Extract the [x, y] coordinate from the center of the cell holding the provided text.  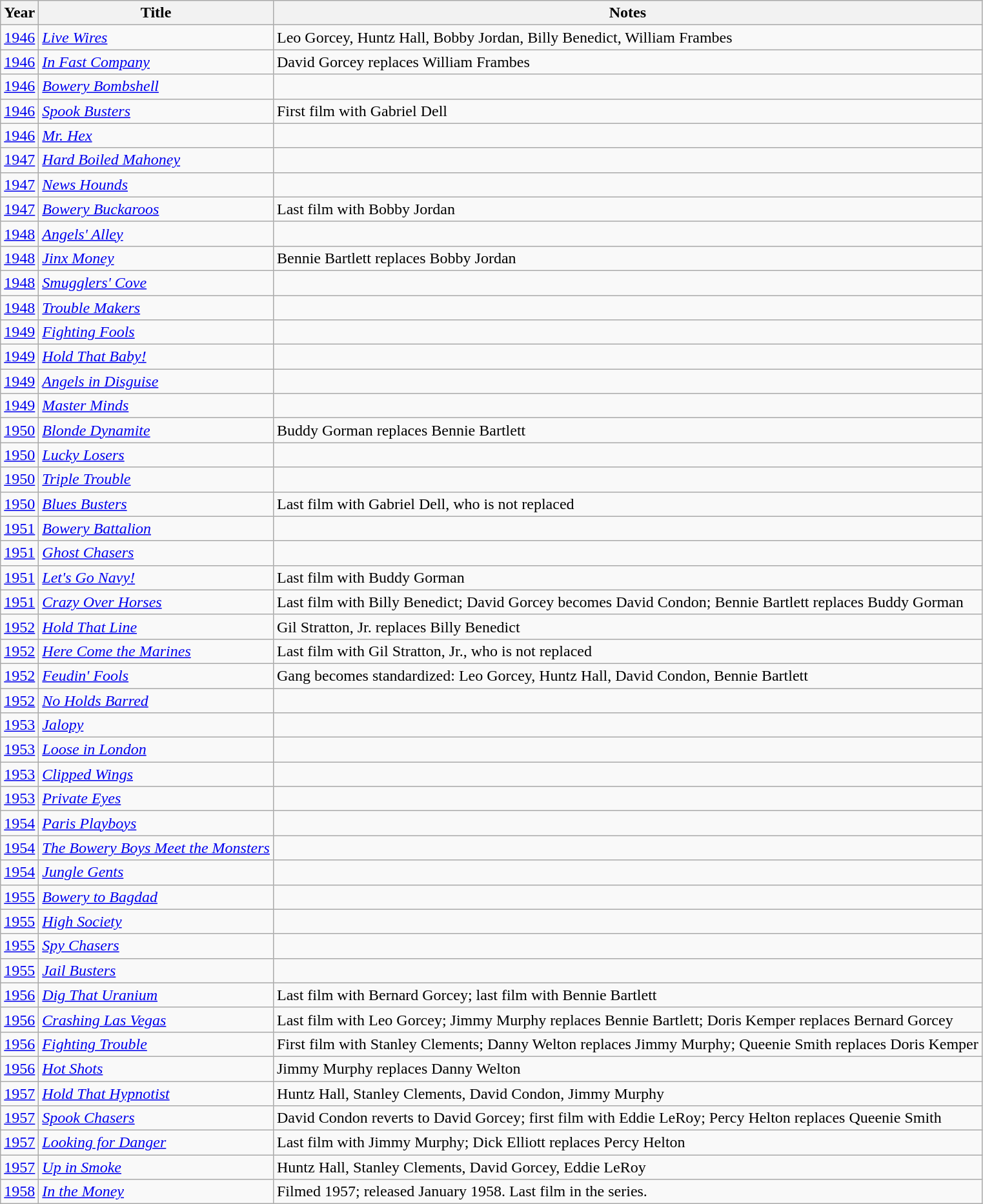
News Hounds [156, 185]
Notes [627, 13]
First film with Gabriel Dell [627, 111]
Jinx Money [156, 258]
Fighting Trouble [156, 1044]
Blues Busters [156, 504]
Buddy Gorman replaces Bennie Bartlett [627, 430]
Leo Gorcey, Huntz Hall, Bobby Jordan, Billy Benedict, William Frambes [627, 37]
Clipped Wings [156, 774]
Bowery to Bagdad [156, 897]
Title [156, 13]
Bennie Bartlett replaces Bobby Jordan [627, 258]
Hot Shots [156, 1069]
Jimmy Murphy replaces Danny Welton [627, 1069]
Angels in Disguise [156, 381]
Dig That Uranium [156, 995]
Spook Busters [156, 111]
Jungle Gents [156, 872]
Blonde Dynamite [156, 430]
David Condon reverts to David Gorcey; first film with Eddie LeRoy; Percy Helton replaces Queenie Smith [627, 1118]
Last film with Leo Gorcey; Jimmy Murphy replaces Bennie Bartlett; Doris Kemper replaces Bernard Gorcey [627, 1019]
In Fast Company [156, 62]
Huntz Hall, Stanley Clements, David Condon, Jimmy Murphy [627, 1094]
Smugglers' Cove [156, 283]
Feudin' Fools [156, 676]
Filmed 1957; released January 1958. Last film in the series. [627, 1192]
Spook Chasers [156, 1118]
Here Come the Marines [156, 651]
Up in Smoke [156, 1167]
Crazy Over Horses [156, 602]
Paris Playboys [156, 823]
In the Money [156, 1192]
Last film with Jimmy Murphy; Dick Elliott replaces Percy Helton [627, 1143]
Live Wires [156, 37]
Bowery Buckaroos [156, 209]
Master Minds [156, 406]
Lucky Losers [156, 455]
Loose in London [156, 750]
Last film with Bernard Gorcey; last film with Bennie Bartlett [627, 995]
First film with Stanley Clements; Danny Welton replaces Jimmy Murphy; Queenie Smith replaces Doris Kemper [627, 1044]
Bowery Bombshell [156, 86]
David Gorcey replaces William Frambes [627, 62]
Ghost Chasers [156, 553]
Year [19, 13]
Private Eyes [156, 799]
Looking for Danger [156, 1143]
Jail Busters [156, 970]
Mr. Hex [156, 135]
Hold That Line [156, 627]
The Bowery Boys Meet the Monsters [156, 848]
Last film with Gil Stratton, Jr., who is not replaced [627, 651]
Hold That Baby! [156, 357]
Hold That Hypnotist [156, 1094]
Jalopy [156, 725]
No Holds Barred [156, 700]
Bowery Battalion [156, 528]
Gang becomes standardized: Leo Gorcey, Huntz Hall, David Condon, Bennie Bartlett [627, 676]
Last film with Bobby Jordan [627, 209]
Last film with Gabriel Dell, who is not replaced [627, 504]
Spy Chasers [156, 946]
Crashing Las Vegas [156, 1019]
Last film with Billy Benedict; David Gorcey becomes David Condon; Bennie Bartlett replaces Buddy Gorman [627, 602]
Gil Stratton, Jr. replaces Billy Benedict [627, 627]
Huntz Hall, Stanley Clements, David Gorcey, Eddie LeRoy [627, 1167]
Hard Boiled Mahoney [156, 160]
Fighting Fools [156, 332]
Trouble Makers [156, 308]
High Society [156, 921]
Last film with Buddy Gorman [627, 577]
Triple Trouble [156, 479]
1958 [19, 1192]
Let's Go Navy! [156, 577]
Angels' Alley [156, 234]
